Pinpoint the cell where the given text exists, returning its (X, Y) midpoint coordinate. 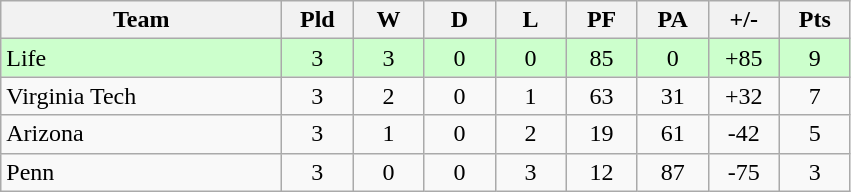
L (530, 20)
W (388, 20)
Team (142, 20)
Virginia Tech (142, 96)
+/- (744, 20)
Pld (318, 20)
87 (672, 172)
5 (814, 134)
9 (814, 58)
-42 (744, 134)
-75 (744, 172)
D (460, 20)
61 (672, 134)
PF (602, 20)
+85 (744, 58)
+32 (744, 96)
Pts (814, 20)
7 (814, 96)
31 (672, 96)
85 (602, 58)
12 (602, 172)
19 (602, 134)
PA (672, 20)
Arizona (142, 134)
Penn (142, 172)
63 (602, 96)
Life (142, 58)
